Scan for the cell matching the given text and deliver its [X, Y] coordinate at center. 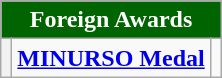
MINURSO Medal [111, 58]
Foreign Awards [112, 20]
